Determine the [x, y] coordinate at the center of the cell enclosing the given text.  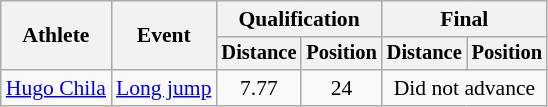
7.77 [258, 88]
Athlete [56, 36]
Qualification [298, 19]
Event [164, 36]
Long jump [164, 88]
Did not advance [464, 88]
Hugo Chila [56, 88]
24 [341, 88]
Final [464, 19]
